Determine the [x, y] coordinate at the center of the cell enclosing the given text.  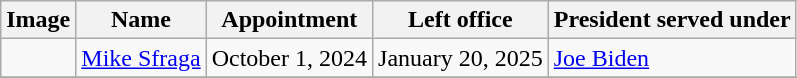
Appointment [289, 20]
January 20, 2025 [461, 58]
President served under [672, 20]
Image [38, 20]
Joe Biden [672, 58]
Mike Sfraga [141, 58]
October 1, 2024 [289, 58]
Left office [461, 20]
Name [141, 20]
